For the text-containing cell, return its midpoint in [x, y] coordinate format. 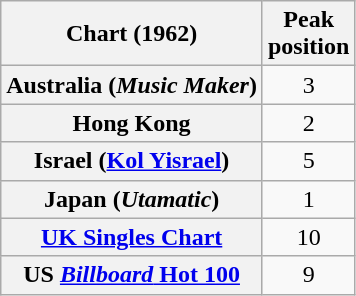
2 [308, 123]
Peakposition [308, 34]
1 [308, 199]
US Billboard Hot 100 [132, 275]
9 [308, 275]
Japan (Utamatic) [132, 199]
UK Singles Chart [132, 237]
Australia (Music Maker) [132, 85]
10 [308, 237]
Chart (1962) [132, 34]
3 [308, 85]
5 [308, 161]
Hong Kong [132, 123]
Israel (Kol Yisrael) [132, 161]
